Determine the [x, y] coordinate at the center of the cell enclosing the given text.  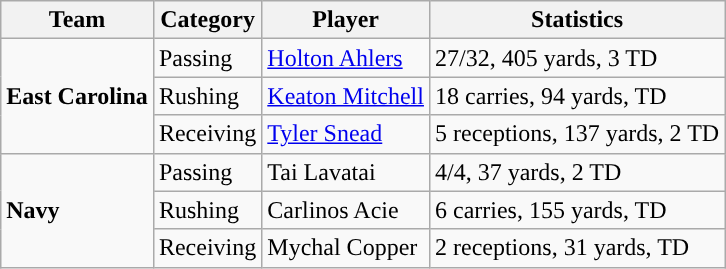
18 carries, 94 yards, TD [576, 96]
East Carolina [78, 96]
Tyler Snead [346, 134]
Tai Lavatai [346, 172]
6 carries, 155 yards, TD [576, 210]
Keaton Mitchell [346, 96]
27/32, 405 yards, 3 TD [576, 58]
Category [207, 20]
Navy [78, 210]
4/4, 37 yards, 2 TD [576, 172]
Mychal Copper [346, 248]
Player [346, 20]
Holton Ahlers [346, 58]
5 receptions, 137 yards, 2 TD [576, 134]
2 receptions, 31 yards, TD [576, 248]
Carlinos Acie [346, 210]
Team [78, 20]
Statistics [576, 20]
